Capture the cell that displays the provided text and extract its [X, Y] central coordinate. 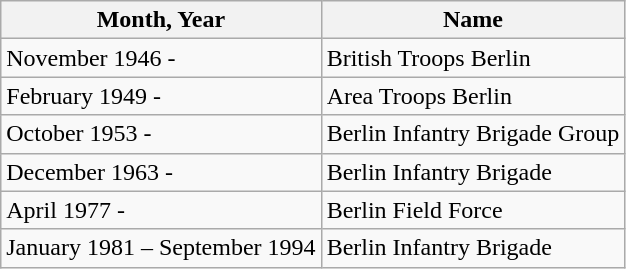
Name [473, 20]
Month, Year [161, 20]
February 1949 - [161, 96]
December 1963 - [161, 172]
November 1946 - [161, 58]
British Troops Berlin [473, 58]
Berlin Field Force [473, 210]
April 1977 - [161, 210]
October 1953 - [161, 134]
January 1981 – September 1994 [161, 248]
Area Troops Berlin [473, 96]
Berlin Infantry Brigade Group [473, 134]
